Output the (x, y) coordinate of the center of the cell containing the given text.  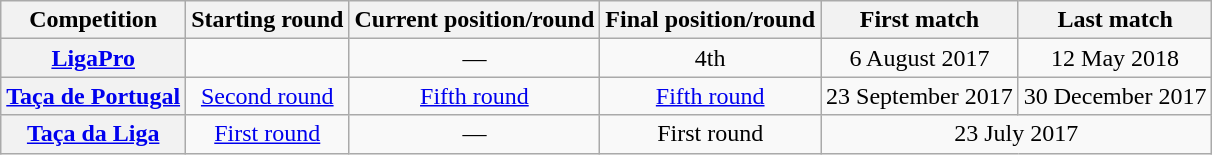
Taça da Liga (94, 134)
6 August 2017 (920, 58)
23 July 2017 (1016, 134)
Taça de Portugal (94, 96)
Competition (94, 20)
Final position/round (710, 20)
First match (920, 20)
12 May 2018 (1115, 58)
30 December 2017 (1115, 96)
23 September 2017 (920, 96)
Starting round (268, 20)
Second round (268, 96)
Current position/round (474, 20)
LigaPro (94, 58)
4th (710, 58)
Last match (1115, 20)
